Provide the (X, Y) coordinate of the cell's center where the given text is located.  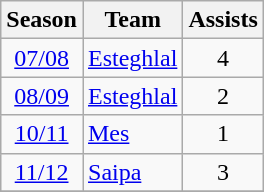
1 (223, 134)
Saipa (132, 172)
Team (132, 20)
Season (42, 20)
07/08 (42, 58)
2 (223, 96)
3 (223, 172)
08/09 (42, 96)
10/11 (42, 134)
11/12 (42, 172)
Mes (132, 134)
4 (223, 58)
Assists (223, 20)
